Return (x, y) of the center of cell containing provided text 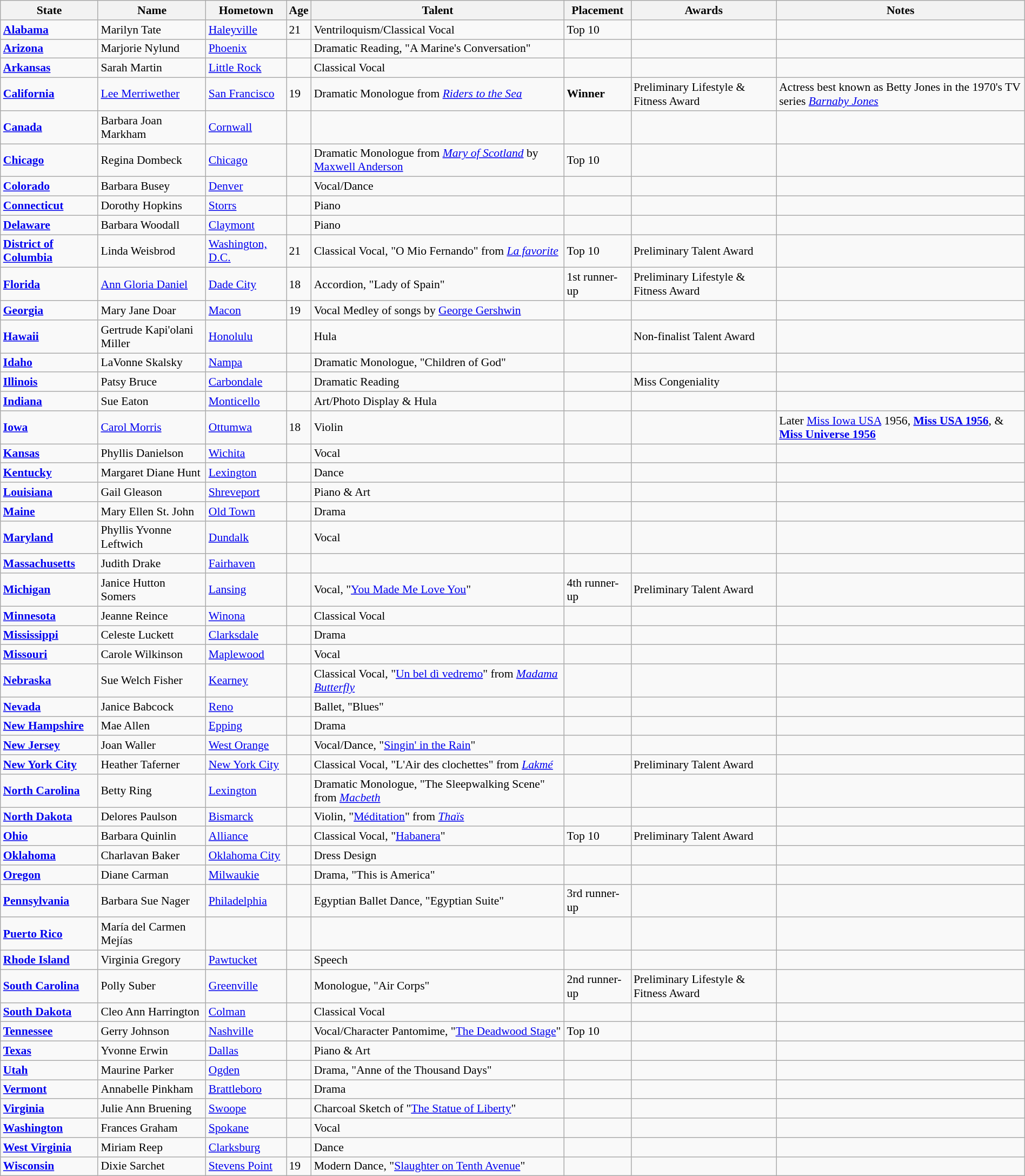
Ohio (50, 836)
Delores Paulson (151, 817)
South Dakota (50, 1012)
Judith Drake (151, 564)
North Dakota (50, 817)
Nebraska (50, 680)
Wisconsin (50, 1166)
Sue Eaton (151, 401)
Barbara Joan Markham (151, 128)
Dramatic Monologue, "The Sleepwalking Scene" from Macbeth (438, 790)
Classical Vocal, "L'Air des clochettes" from Lakmé (438, 765)
Dundalk (247, 537)
Old Town (247, 511)
Michigan (50, 589)
Rhode Island (50, 960)
Epping (247, 726)
Egyptian Ballet Dance, "Egyptian Suite" (438, 901)
Cornwall (247, 128)
Bismarck (247, 817)
Barbara Woodall (151, 225)
Dramatic Reading (438, 382)
María del Carmen Mejías (151, 934)
Gertrude Kapi'olani Miller (151, 336)
Dress Design (438, 855)
North Carolina (50, 790)
Placement (597, 10)
Phyllis Danielson (151, 454)
Marjorie Nylund (151, 49)
Dramatic Monologue from Mary of Scotland by Maxwell Anderson (438, 160)
Ann Gloria Daniel (151, 284)
Vocal Medley of songs by George Gershwin (438, 310)
Kansas (50, 454)
Violin (438, 427)
Barbara Sue Nager (151, 901)
Dramatic Monologue, "Children of God" (438, 363)
Minnesota (50, 616)
Speech (438, 960)
Yvonne Erwin (151, 1051)
Miriam Reep (151, 1147)
Polly Suber (151, 986)
Mississippi (50, 635)
Canada (50, 128)
Arkansas (50, 68)
Hawaii (50, 336)
Linda Weisbrod (151, 251)
Marilyn Tate (151, 30)
Oklahoma City (247, 855)
Talent (438, 10)
Dixie Sarchet (151, 1166)
Idaho (50, 363)
Vocal/Character Pantomime, "The Deadwood Stage" (438, 1032)
Denver (247, 187)
Macon (247, 310)
San Francisco (247, 94)
Monticello (247, 401)
Dramatic Reading, "A Marine's Conversation" (438, 49)
Margaret Diane Hunt (151, 473)
Frances Graham (151, 1128)
Swoope (247, 1109)
Carole Wilkinson (151, 655)
Indiana (50, 401)
Gerry Johnson (151, 1032)
Reno (247, 707)
Maryland (50, 537)
Milwaukie (247, 875)
Tennessee (50, 1032)
Virginia (50, 1109)
Betty Ring (151, 790)
Nashville (247, 1032)
New Hampshire (50, 726)
Name (151, 10)
Classical Vocal, "Un bel dì vedremo" from Madama Butterfly (438, 680)
Massachusetts (50, 564)
Colman (247, 1012)
Washington, D.C. (247, 251)
Pawtucket (247, 960)
Joan Waller (151, 746)
Classical Vocal, "Habanera" (438, 836)
Phoenix (247, 49)
Barbara Busey (151, 187)
West Virginia (50, 1147)
Spokane (247, 1128)
Little Rock (247, 68)
Vocal, "You Made Me Love You" (438, 589)
Charlavan Baker (151, 855)
Washington (50, 1128)
Charcoal Sketch of "The Statue of Liberty" (438, 1109)
Actress best known as Betty Jones in the 1970's TV series Barnaby Jones (901, 94)
Shreveport (247, 492)
Iowa (50, 427)
Dramatic Monologue from Riders to the Sea (438, 94)
Carol Morris (151, 427)
Dallas (247, 1051)
Clarksburg (247, 1147)
Wichita (247, 454)
Mae Allen (151, 726)
Fairhaven (247, 564)
Oklahoma (50, 855)
Regina Dombeck (151, 160)
Hometown (247, 10)
Later Miss Iowa USA 1956, Miss USA 1956, & Miss Universe 1956 (901, 427)
Claymont (247, 225)
Drama, "This is America" (438, 875)
Janice Babcock (151, 707)
Carbondale (247, 382)
California (50, 94)
Oregon (50, 875)
Hula (438, 336)
Classical Vocal, "O Mio Fernando" from La favorite (438, 251)
District of Columbia (50, 251)
Gail Gleason (151, 492)
New Jersey (50, 746)
Florida (50, 284)
Dorothy Hopkins (151, 206)
Vocal/Dance, "Singin' in the Rain" (438, 746)
Kentucky (50, 473)
Dade City (247, 284)
Violin, "Méditation" from Thaïs (438, 817)
4th runner-up (597, 589)
1st runner-up (597, 284)
Greenville (247, 986)
Virginia Gregory (151, 960)
Brattleboro (247, 1089)
Ogden (247, 1070)
3rd runner-up (597, 901)
Lansing (247, 589)
Maine (50, 511)
Jeanne Reince (151, 616)
Alabama (50, 30)
Alliance (247, 836)
Nevada (50, 707)
Illinois (50, 382)
Utah (50, 1070)
Texas (50, 1051)
South Carolina (50, 986)
Accordion, "Lady of Spain" (438, 284)
Diane Carman (151, 875)
Barbara Quinlin (151, 836)
Heather Taferner (151, 765)
State (50, 10)
Philadelphia (247, 901)
Arizona (50, 49)
Maurine Parker (151, 1070)
Ventriloquism/Classical Vocal (438, 30)
Phyllis Yvonne Leftwich (151, 537)
2nd runner-up (597, 986)
Connecticut (50, 206)
Clarksdale (247, 635)
Non-finalist Talent Award (704, 336)
Georgia (50, 310)
Annabelle Pinkham (151, 1089)
West Orange (247, 746)
Monologue, "Air Corps" (438, 986)
Delaware (50, 225)
Age (299, 10)
Vermont (50, 1089)
Missouri (50, 655)
Ottumwa (247, 427)
Julie Ann Bruening (151, 1109)
Vocal/Dance (438, 187)
Miss Congeniality (704, 382)
Puerto Rico (50, 934)
Honolulu (247, 336)
Ballet, "Blues" (438, 707)
Sue Welch Fisher (151, 680)
Haleyville (247, 30)
Janice Hutton Somers (151, 589)
Modern Dance, "Slaughter on Tenth Avenue" (438, 1166)
Drama, "Anne of the Thousand Days" (438, 1070)
Celeste Luckett (151, 635)
Lee Merriwether (151, 94)
Patsy Bruce (151, 382)
Storrs (247, 206)
Kearney (247, 680)
Stevens Point (247, 1166)
Maplewood (247, 655)
Sarah Martin (151, 68)
Winner (597, 94)
Notes (901, 10)
Art/Photo Display & Hula (438, 401)
Colorado (50, 187)
Awards (704, 10)
Mary Ellen St. John (151, 511)
LaVonne Skalsky (151, 363)
Mary Jane Doar (151, 310)
Pennsylvania (50, 901)
Louisiana (50, 492)
Nampa (247, 363)
Winona (247, 616)
Cleo Ann Harrington (151, 1012)
